Pinpoint the cell where the given text exists, returning its [X, Y] midpoint coordinate. 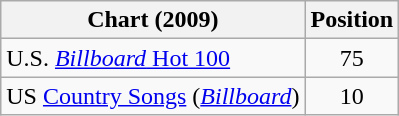
U.S. Billboard Hot 100 [153, 58]
US Country Songs (Billboard) [153, 96]
Position [352, 20]
10 [352, 96]
75 [352, 58]
Chart (2009) [153, 20]
